Provide the [x, y] coordinate of the cell's center where the given text is located.  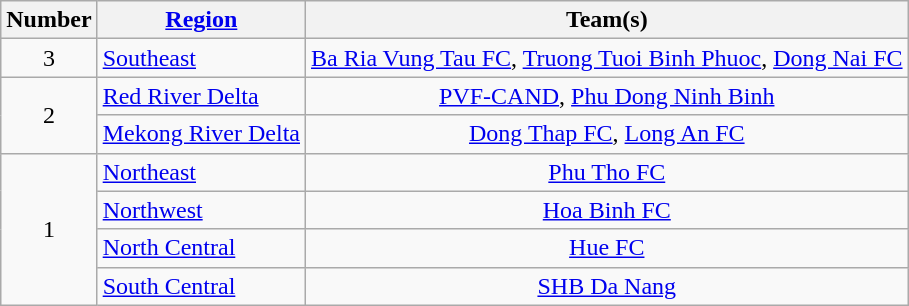
Southeast [201, 58]
SHB Da Nang [608, 286]
Team(s) [608, 20]
Hoa Binh FC [608, 210]
Phu Tho FC [608, 172]
PVF-CAND, Phu Dong Ninh Binh [608, 96]
Dong Thap FC, Long An FC [608, 134]
Ba Ria Vung Tau FC, Truong Tuoi Binh Phuoc, Dong Nai FC [608, 58]
3 [49, 58]
2 [49, 115]
Mekong River Delta [201, 134]
1 [49, 229]
Red River Delta [201, 96]
Hue FC [608, 248]
Northeast [201, 172]
North Central [201, 248]
Region [201, 20]
Northwest [201, 210]
South Central [201, 286]
Number [49, 20]
